From the cell containing the given text, extract its center point as (x, y) coordinate. 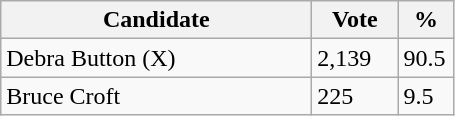
Candidate (156, 20)
2,139 (355, 58)
225 (355, 96)
90.5 (426, 58)
% (426, 20)
9.5 (426, 96)
Debra Button (X) (156, 58)
Vote (355, 20)
Bruce Croft (156, 96)
